Provide the [x, y] coordinate of the cell's center where the given text is located.  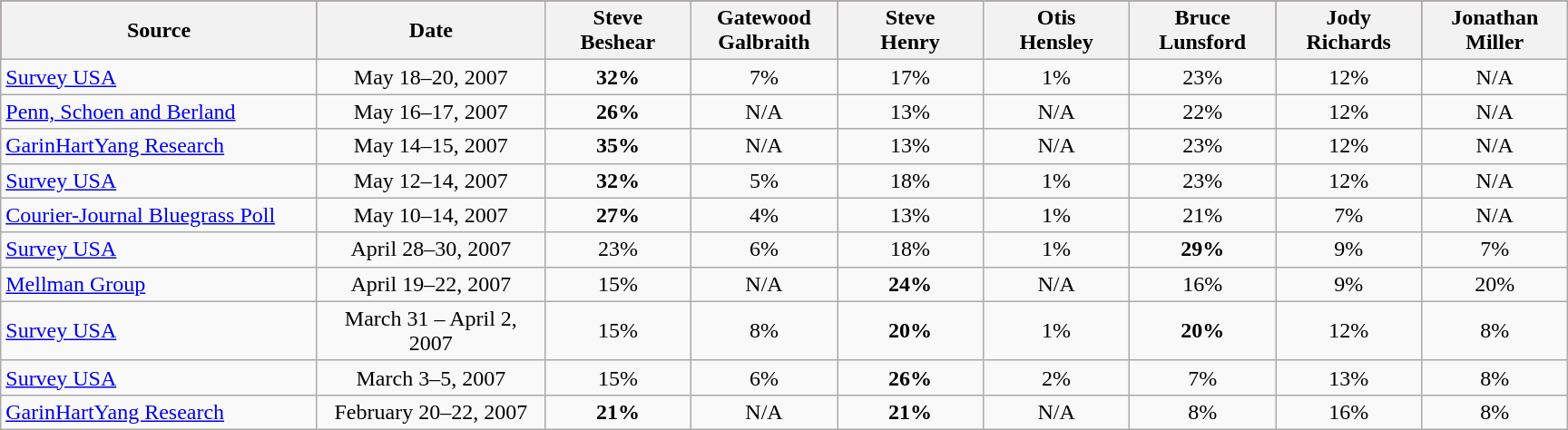
Date [430, 31]
Penn, Schoen and Berland [160, 112]
35% [617, 146]
Mellman Group [160, 284]
5% [764, 181]
29% [1203, 249]
SteveBeshear [617, 31]
JodyRichards [1348, 31]
March 31 – April 2, 2007 [430, 330]
SteveHenry [909, 31]
February 20–22, 2007 [430, 412]
GatewoodGalbraith [764, 31]
April 28–30, 2007 [430, 249]
May 18–20, 2007 [430, 77]
22% [1203, 112]
2% [1056, 377]
May 16–17, 2007 [430, 112]
May 10–14, 2007 [430, 215]
May 14–15, 2007 [430, 146]
27% [617, 215]
17% [909, 77]
JonathanMiller [1495, 31]
March 3–5, 2007 [430, 377]
Source [160, 31]
May 12–14, 2007 [430, 181]
Courier-Journal Bluegrass Poll [160, 215]
April 19–22, 2007 [430, 284]
4% [764, 215]
OtisHensley [1056, 31]
BruceLunsford [1203, 31]
24% [909, 284]
